For the text-containing cell, return its midpoint in (x, y) coordinate format. 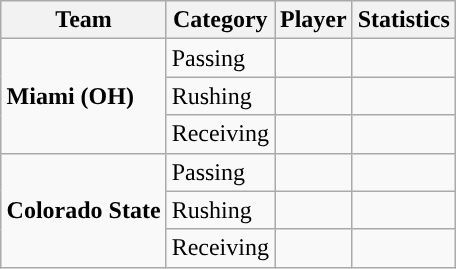
Statistics (404, 20)
Player (313, 20)
Category (220, 20)
Team (84, 20)
Miami (OH) (84, 96)
Colorado State (84, 210)
